Scan for the cell matching the given text and deliver its [x, y] coordinate at center. 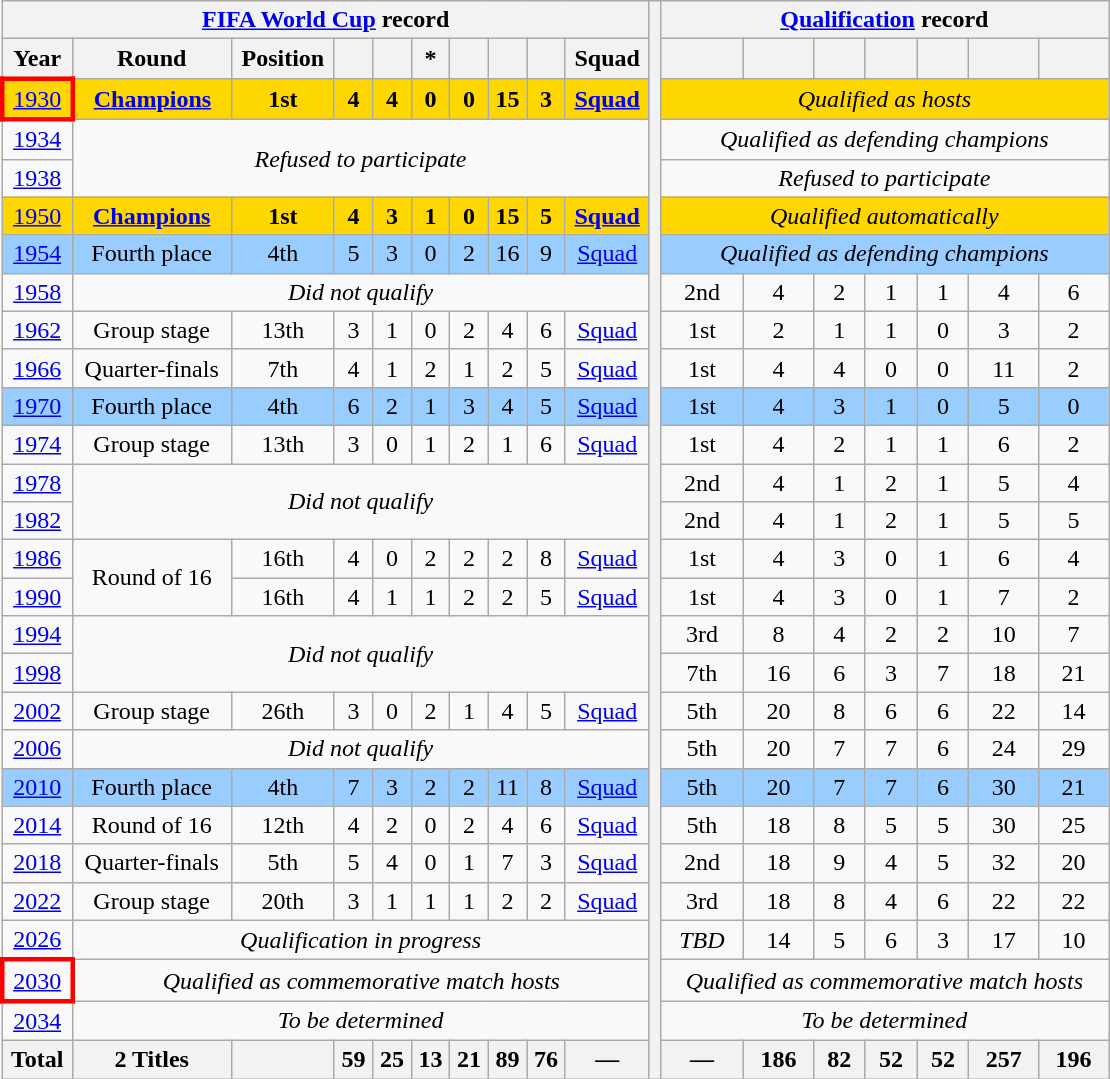
* [430, 59]
24 [1004, 749]
2018 [37, 863]
2034 [37, 1021]
1934 [37, 139]
Qualified automatically [884, 216]
1974 [37, 444]
20th [282, 901]
1978 [37, 483]
17 [1004, 940]
1962 [37, 330]
1950 [37, 216]
Qualified as hosts [884, 98]
TBD [702, 940]
1930 [37, 98]
1998 [37, 673]
2010 [37, 787]
186 [779, 1059]
Qualification in progress [360, 940]
2014 [37, 825]
2006 [37, 749]
Year [37, 59]
82 [839, 1059]
196 [1074, 1059]
1982 [37, 521]
76 [546, 1059]
2022 [37, 901]
13 [430, 1059]
1990 [37, 597]
Round [152, 59]
1986 [37, 559]
12th [282, 825]
1994 [37, 635]
59 [353, 1059]
29 [1074, 749]
Qualification record [884, 20]
257 [1004, 1059]
FIFA World Cup record [326, 20]
1966 [37, 368]
2026 [37, 940]
89 [507, 1059]
Position [282, 59]
2002 [37, 711]
1954 [37, 254]
1970 [37, 406]
Total [37, 1059]
1938 [37, 178]
2 Titles [152, 1059]
1958 [37, 292]
2030 [37, 980]
32 [1004, 863]
26th [282, 711]
